Capture the cell that displays the provided text and extract its (x, y) central coordinate. 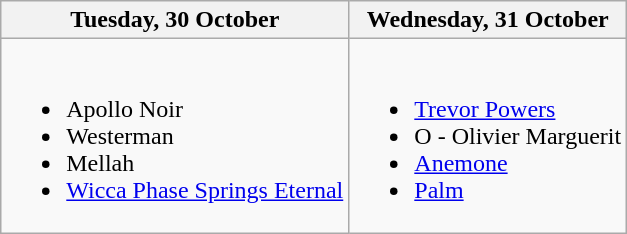
Tuesday, 30 October (175, 20)
Wednesday, 31 October (488, 20)
Trevor PowersO - Olivier MargueritAnemonePalm (488, 136)
Apollo NoirWestermanMellahWicca Phase Springs Eternal (175, 136)
